Provide the [x, y] coordinate of the cell's center where the given text is located.  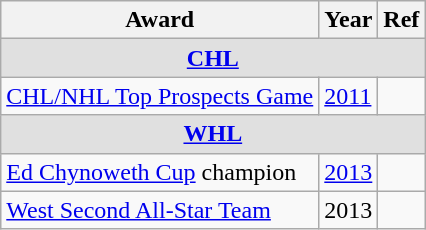
Ed Chynoweth Cup champion [160, 172]
West Second All-Star Team [160, 210]
WHL [213, 134]
Award [160, 20]
CHL [213, 58]
Ref [402, 20]
2011 [348, 96]
Year [348, 20]
CHL/NHL Top Prospects Game [160, 96]
